Return [X, Y] of the center of cell containing provided text 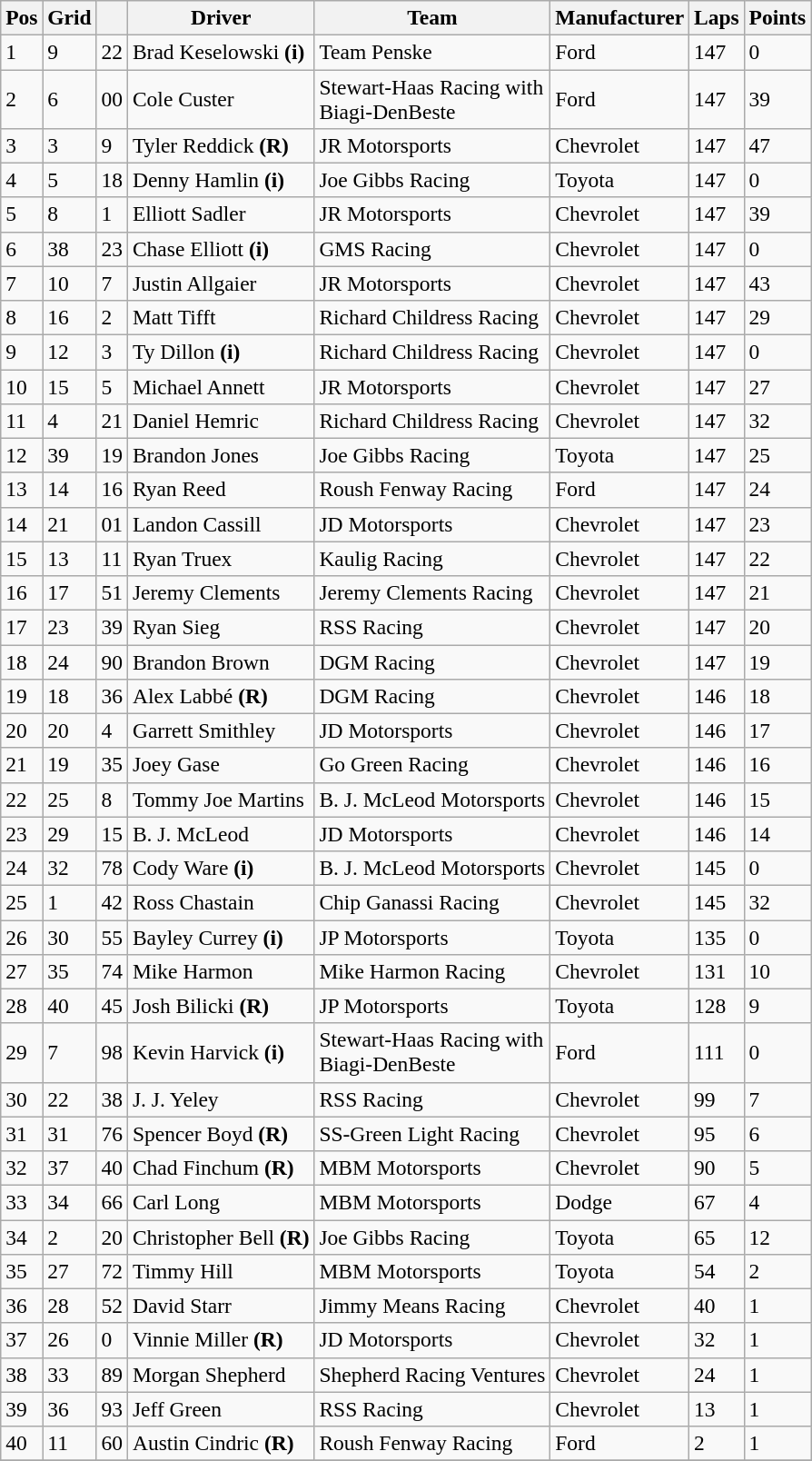
95 [718, 1134]
B. J. McLeod [220, 834]
55 [112, 937]
67 [718, 1202]
Tyler Reddick (R) [220, 145]
52 [112, 1306]
Grid [69, 17]
Alex Labbé (R) [220, 696]
Justin Allgaier [220, 283]
Spencer Boyd (R) [220, 1134]
Bayley Currey (i) [220, 937]
Morgan Shepherd [220, 1375]
128 [718, 1006]
Mike Harmon [220, 971]
Ross Chastain [220, 902]
Austin Cindric (R) [220, 1443]
Kevin Harvick (i) [220, 1052]
42 [112, 902]
98 [112, 1052]
Jimmy Means Racing [432, 1306]
SS-Green Light Racing [432, 1134]
Garrett Smithley [220, 730]
Vinnie Miller (R) [220, 1340]
Matt Tifft [220, 317]
Carl Long [220, 1202]
54 [718, 1271]
Ryan Truex [220, 559]
Mike Harmon Racing [432, 971]
65 [718, 1237]
Ryan Sieg [220, 627]
Josh Bilicki (R) [220, 1006]
Landon Cassill [220, 524]
Chip Ganassi Racing [432, 902]
Brad Keselowski (i) [220, 52]
Timmy Hill [220, 1271]
Brandon Brown [220, 661]
93 [112, 1409]
Cole Custer [220, 98]
99 [718, 1099]
Brandon Jones [220, 455]
131 [718, 971]
Ryan Reed [220, 490]
Chase Elliott (i) [220, 249]
Dodge [619, 1202]
47 [777, 145]
Shepherd Racing Ventures [432, 1375]
66 [112, 1202]
74 [112, 971]
David Starr [220, 1306]
Team Penske [432, 52]
Laps [718, 17]
Tommy Joe Martins [220, 800]
Christopher Bell (R) [220, 1237]
Team [432, 17]
Driver [220, 17]
Cody Ware (i) [220, 868]
111 [718, 1052]
Manufacturer [619, 17]
Jeff Green [220, 1409]
GMS Racing [432, 249]
Chad Finchum (R) [220, 1168]
51 [112, 592]
Points [777, 17]
Jeremy Clements [220, 592]
Pos [22, 17]
Michael Annett [220, 386]
J. J. Yeley [220, 1099]
Elliott Sadler [220, 214]
00 [112, 98]
60 [112, 1443]
Ty Dillon (i) [220, 352]
Joey Gase [220, 765]
78 [112, 868]
76 [112, 1134]
Go Green Racing [432, 765]
135 [718, 937]
72 [112, 1271]
01 [112, 524]
Kaulig Racing [432, 559]
Denny Hamlin (i) [220, 180]
Jeremy Clements Racing [432, 592]
45 [112, 1006]
Daniel Hemric [220, 421]
89 [112, 1375]
43 [777, 283]
